Search for the cell housing the specified text and yield its (X, Y) center coordinate. 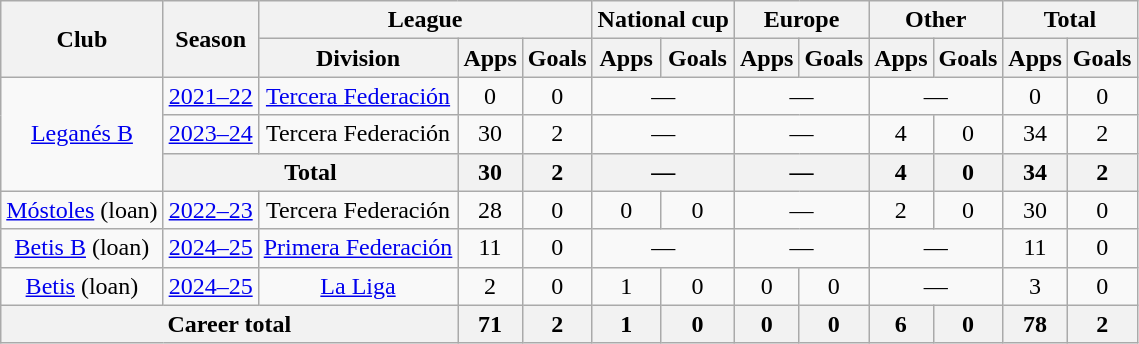
28 (490, 210)
Primera Federación (358, 248)
Betis (loan) (82, 286)
78 (1035, 324)
Season (210, 39)
2023–24 (210, 134)
Other (936, 20)
Betis B (loan) (82, 248)
Leganés B (82, 134)
2022–23 (210, 210)
Division (358, 58)
71 (490, 324)
Europe (801, 20)
Móstoles (loan) (82, 210)
Club (82, 39)
2021–22 (210, 96)
National cup (663, 20)
Career total (230, 324)
6 (901, 324)
La Liga (358, 286)
3 (1035, 286)
League (425, 20)
